Scan for the cell matching the given text and deliver its (x, y) coordinate at center. 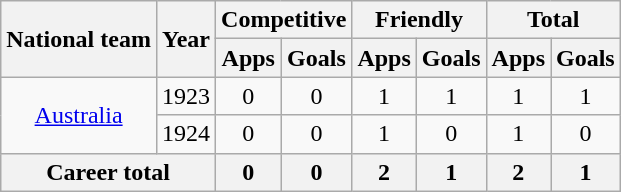
Australia (79, 115)
1923 (186, 96)
Friendly (419, 20)
Year (186, 39)
National team (79, 39)
Career total (108, 172)
1924 (186, 134)
Total (553, 20)
Competitive (284, 20)
